Return (x, y) of the center of cell containing provided text 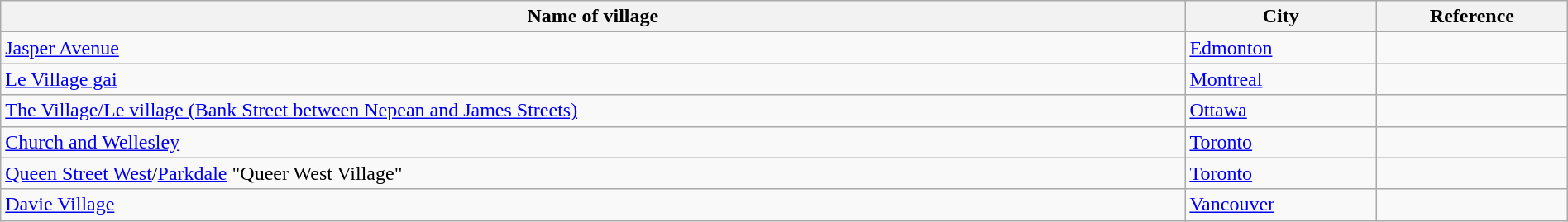
Edmonton (1281, 48)
Reference (1472, 17)
City (1281, 17)
Le Village gai (593, 79)
Vancouver (1281, 205)
Name of village (593, 17)
The Village/Le village (Bank Street between Nepean and James Streets) (593, 111)
Church and Wellesley (593, 142)
Montreal (1281, 79)
Davie Village (593, 205)
Ottawa (1281, 111)
Queen Street West/Parkdale "Queer West Village" (593, 173)
Jasper Avenue (593, 48)
